Pinpoint the cell where the given text exists, returning its [x, y] midpoint coordinate. 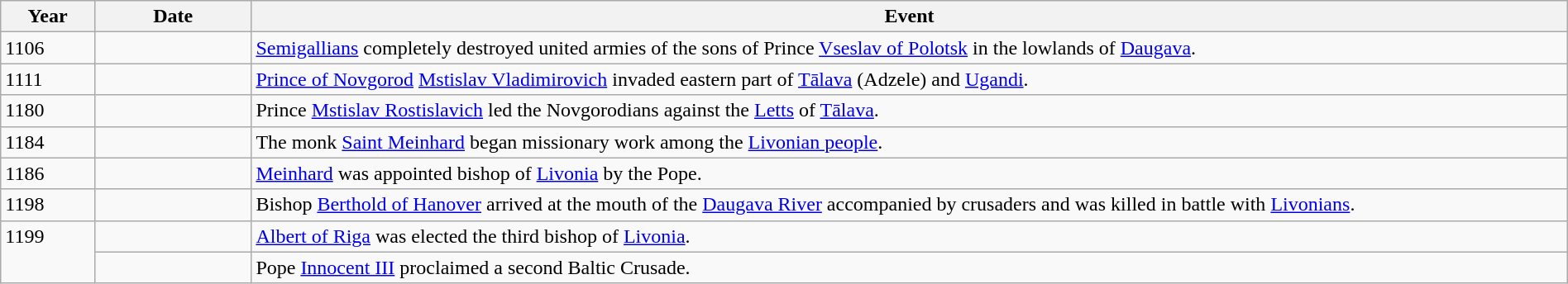
1199 [48, 252]
Bishop Berthold of Hanover arrived at the mouth of the Daugava River accompanied by crusaders and was killed in battle with Livonians. [910, 205]
Prince Mstislav Rostislavich led the Novgorodians against the Letts of Tālava. [910, 111]
Prince of Novgorod Mstislav Vladimirovich invaded eastern part of Tālava (Adzele) and Ugandi. [910, 79]
Date [172, 17]
Albert of Riga was elected the third bishop of Livonia. [910, 236]
Year [48, 17]
1184 [48, 142]
1186 [48, 173]
1106 [48, 48]
Pope Innocent III proclaimed a second Baltic Crusade. [910, 267]
Meinhard was appointed bishop of Livonia by the Pope. [910, 173]
1180 [48, 111]
The monk Saint Meinhard began missionary work among the Livonian people. [910, 142]
1198 [48, 205]
Semigallians completely destroyed united armies of the sons of Prince Vseslav of Polotsk in the lowlands of Daugava. [910, 48]
Event [910, 17]
1111 [48, 79]
